Determine the [x, y] coordinate at the center of the cell enclosing the given text.  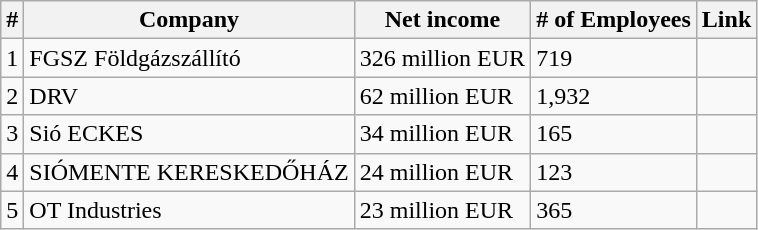
365 [614, 210]
OT Industries [189, 210]
23 million EUR [442, 210]
719 [614, 58]
Company [189, 20]
1 [12, 58]
Net income [442, 20]
123 [614, 172]
SIÓMENTE KERESKEDŐHÁZ [189, 172]
34 million EUR [442, 134]
1,932 [614, 96]
3 [12, 134]
165 [614, 134]
4 [12, 172]
Link [726, 20]
# [12, 20]
5 [12, 210]
DRV [189, 96]
326 million EUR [442, 58]
2 [12, 96]
FGSZ Földgázszállító [189, 58]
62 million EUR [442, 96]
# of Employees [614, 20]
Sió ECKES [189, 134]
24 million EUR [442, 172]
